Identify which cell holds the provided text, then report its [X, Y] central coordinate. 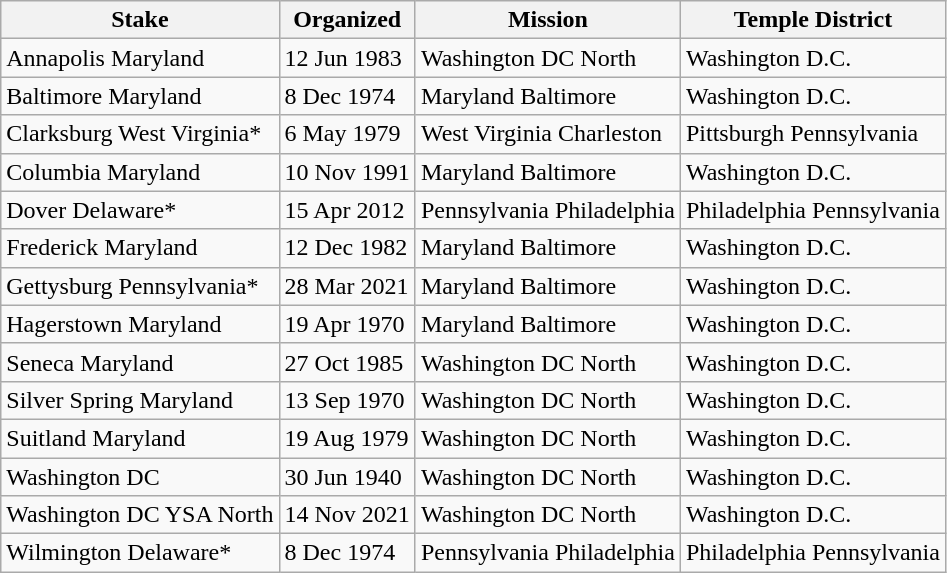
12 Dec 1982 [347, 248]
Hagerstown Maryland [140, 324]
Washington DC YSA North [140, 515]
30 Jun 1940 [347, 477]
10 Nov 1991 [347, 172]
Baltimore Maryland [140, 96]
Suitland Maryland [140, 438]
19 Aug 1979 [347, 438]
15 Apr 2012 [347, 210]
13 Sep 1970 [347, 400]
Gettysburg Pennsylvania* [140, 286]
6 May 1979 [347, 134]
Frederick Maryland [140, 248]
Seneca Maryland [140, 362]
27 Oct 1985 [347, 362]
Stake [140, 20]
19 Apr 1970 [347, 324]
Wilmington Delaware* [140, 553]
Clarksburg West Virginia* [140, 134]
Organized [347, 20]
Annapolis Maryland [140, 58]
Washington DC [140, 477]
14 Nov 2021 [347, 515]
Pittsburgh Pennsylvania [812, 134]
Mission [548, 20]
12 Jun 1983 [347, 58]
Dover Delaware* [140, 210]
Temple District [812, 20]
West Virginia Charleston [548, 134]
28 Mar 2021 [347, 286]
Columbia Maryland [140, 172]
Silver Spring Maryland [140, 400]
